Return the (x, y) coordinate for the center point of the cell that contains the specified text.  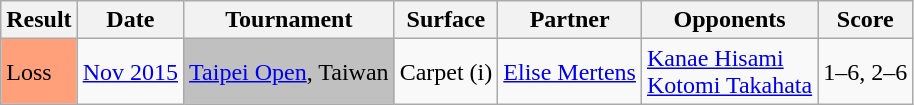
Tournament (290, 20)
Carpet (i) (446, 72)
Score (866, 20)
Loss (39, 72)
Result (39, 20)
Nov 2015 (130, 72)
Partner (570, 20)
1–6, 2–6 (866, 72)
Opponents (729, 20)
Elise Mertens (570, 72)
Date (130, 20)
Taipei Open, Taiwan (290, 72)
Surface (446, 20)
Kanae Hisami Kotomi Takahata (729, 72)
